Locate the cell with the specified text and output its [X, Y] center coordinate. 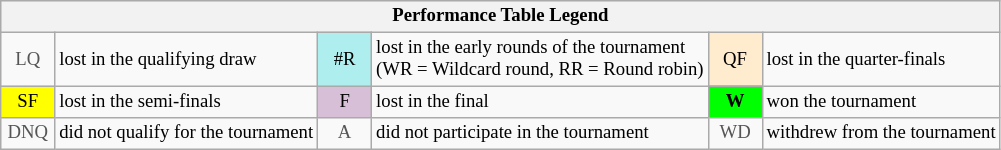
LQ [28, 60]
withdrew from the tournament [881, 134]
did not participate in the tournament [540, 134]
lost in the qualifying draw [186, 60]
lost in the final [540, 102]
lost in the early rounds of the tournament(WR = Wildcard round, RR = Round robin) [540, 60]
QF [735, 60]
lost in the semi-finals [186, 102]
lost in the quarter-finals [881, 60]
did not qualify for the tournament [186, 134]
F [345, 102]
SF [28, 102]
#R [345, 60]
won the tournament [881, 102]
Performance Table Legend [500, 16]
A [345, 134]
DNQ [28, 134]
WD [735, 134]
W [735, 102]
